Search for the cell housing the specified text and yield its (X, Y) center coordinate. 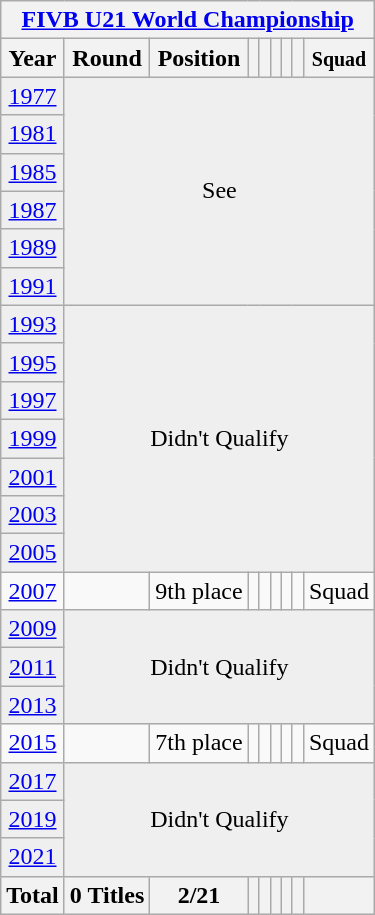
Position (199, 58)
See (219, 191)
7th place (199, 743)
1985 (33, 172)
FIVB U21 World Championship (188, 20)
Year (33, 58)
2003 (33, 515)
1999 (33, 438)
1995 (33, 362)
Total (33, 895)
2005 (33, 553)
2001 (33, 477)
1987 (33, 210)
1993 (33, 324)
2021 (33, 857)
Round (107, 58)
0 Titles (107, 895)
2015 (33, 743)
2013 (33, 705)
1989 (33, 248)
1991 (33, 286)
1997 (33, 400)
1981 (33, 134)
2017 (33, 781)
2007 (33, 591)
2/21 (199, 895)
2019 (33, 819)
2011 (33, 667)
1977 (33, 96)
9th place (199, 591)
2009 (33, 629)
